Find where the given text appears and provide that cell's center as (x, y) coordinate. 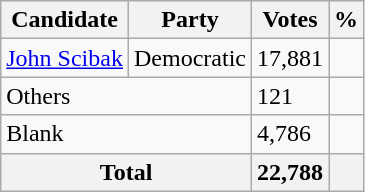
Votes (290, 20)
John Scibak (65, 58)
Democratic (190, 58)
17,881 (290, 58)
Candidate (65, 20)
% (346, 20)
Blank (126, 134)
Others (126, 96)
121 (290, 96)
22,788 (290, 172)
Total (126, 172)
4,786 (290, 134)
Party (190, 20)
